Extract the (X, Y) coordinate from the center of the cell holding the provided text.  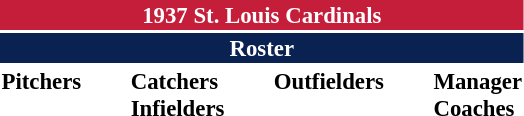
Roster (262, 48)
1937 St. Louis Cardinals (262, 15)
